Detect which cell encompasses the target text, then output its (X, Y) center coordinate. 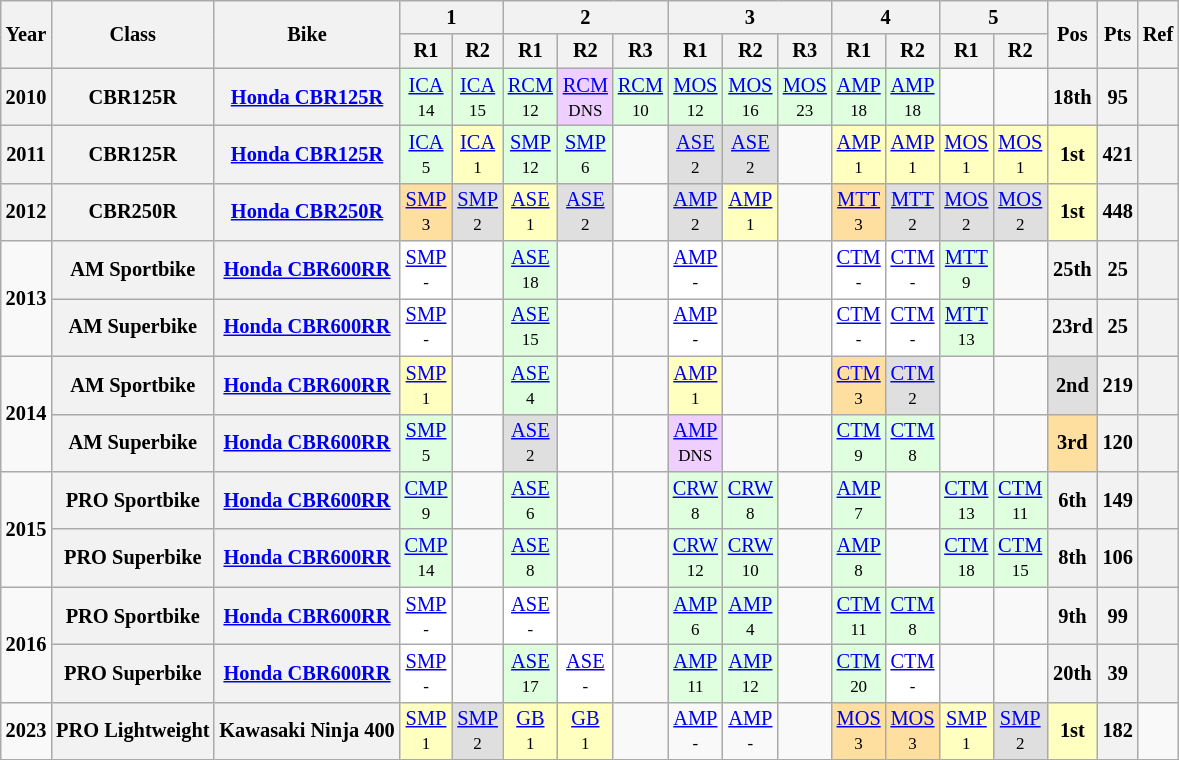
Bike (306, 34)
18th (1072, 97)
SMP12 (530, 154)
2011 (26, 154)
AMP11 (696, 673)
3rd (1072, 443)
39 (1118, 673)
PRO Lightweight (132, 731)
5 (993, 17)
3 (750, 17)
219 (1118, 385)
120 (1118, 443)
MTT9 (966, 270)
2013 (26, 298)
AMP7 (859, 500)
CBR250R (132, 212)
SMP3 (426, 212)
AMP8 (859, 558)
CTM15 (1020, 558)
CTM20 (859, 673)
2012 (26, 212)
MTT13 (966, 327)
2015 (26, 528)
MOS12 (696, 97)
23rd (1072, 327)
CTM2 (913, 385)
AMP2 (696, 212)
2016 (26, 644)
MTT3 (859, 212)
CTM13 (966, 500)
SMP5 (426, 443)
CMP9 (426, 500)
ASE8 (530, 558)
CTM3 (859, 385)
AMPDNS (696, 443)
99 (1118, 616)
CMP14 (426, 558)
182 (1118, 731)
CRW10 (750, 558)
20th (1072, 673)
2023 (26, 731)
ICA15 (477, 97)
2010 (26, 97)
Kawasaki Ninja 400 (306, 731)
ASE1 (530, 212)
CRW12 (696, 558)
RCM12 (530, 97)
Pos (1072, 34)
95 (1118, 97)
MOS23 (805, 97)
AMP4 (750, 616)
RCMDNS (586, 97)
ASE17 (530, 673)
4 (886, 17)
ICA1 (477, 154)
ICA5 (426, 154)
ASE15 (530, 327)
ASE18 (530, 270)
Class (132, 34)
2014 (26, 414)
2nd (1072, 385)
Year (26, 34)
1 (452, 17)
6th (1072, 500)
448 (1118, 212)
AMP6 (696, 616)
421 (1118, 154)
MTT2 (913, 212)
ASE6 (530, 500)
MOS16 (750, 97)
Pts (1118, 34)
ICA14 (426, 97)
CTM9 (859, 443)
Honda CBR250R (306, 212)
Ref (1158, 34)
RCM10 (640, 97)
CTM18 (966, 558)
106 (1118, 558)
9th (1072, 616)
AMP12 (750, 673)
2 (586, 17)
SMP6 (586, 154)
25th (1072, 270)
8th (1072, 558)
ASE4 (530, 385)
149 (1118, 500)
